Output the [x, y] coordinate of the center of the cell containing the given text.  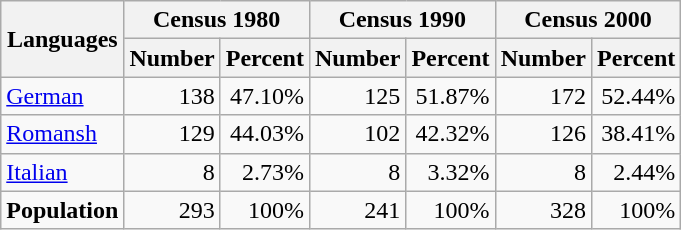
125 [357, 96]
German [62, 96]
Italian [62, 172]
44.03% [264, 134]
328 [543, 210]
Census 2000 [588, 20]
47.10% [264, 96]
129 [172, 134]
126 [543, 134]
52.44% [636, 96]
Languages [62, 39]
51.87% [450, 96]
Population [62, 210]
172 [543, 96]
Census 1990 [402, 20]
38.41% [636, 134]
Romansh [62, 134]
2.44% [636, 172]
3.32% [450, 172]
241 [357, 210]
138 [172, 96]
102 [357, 134]
42.32% [450, 134]
293 [172, 210]
Census 1980 [217, 20]
2.73% [264, 172]
